For the text-containing cell, return its midpoint in (X, Y) coordinate format. 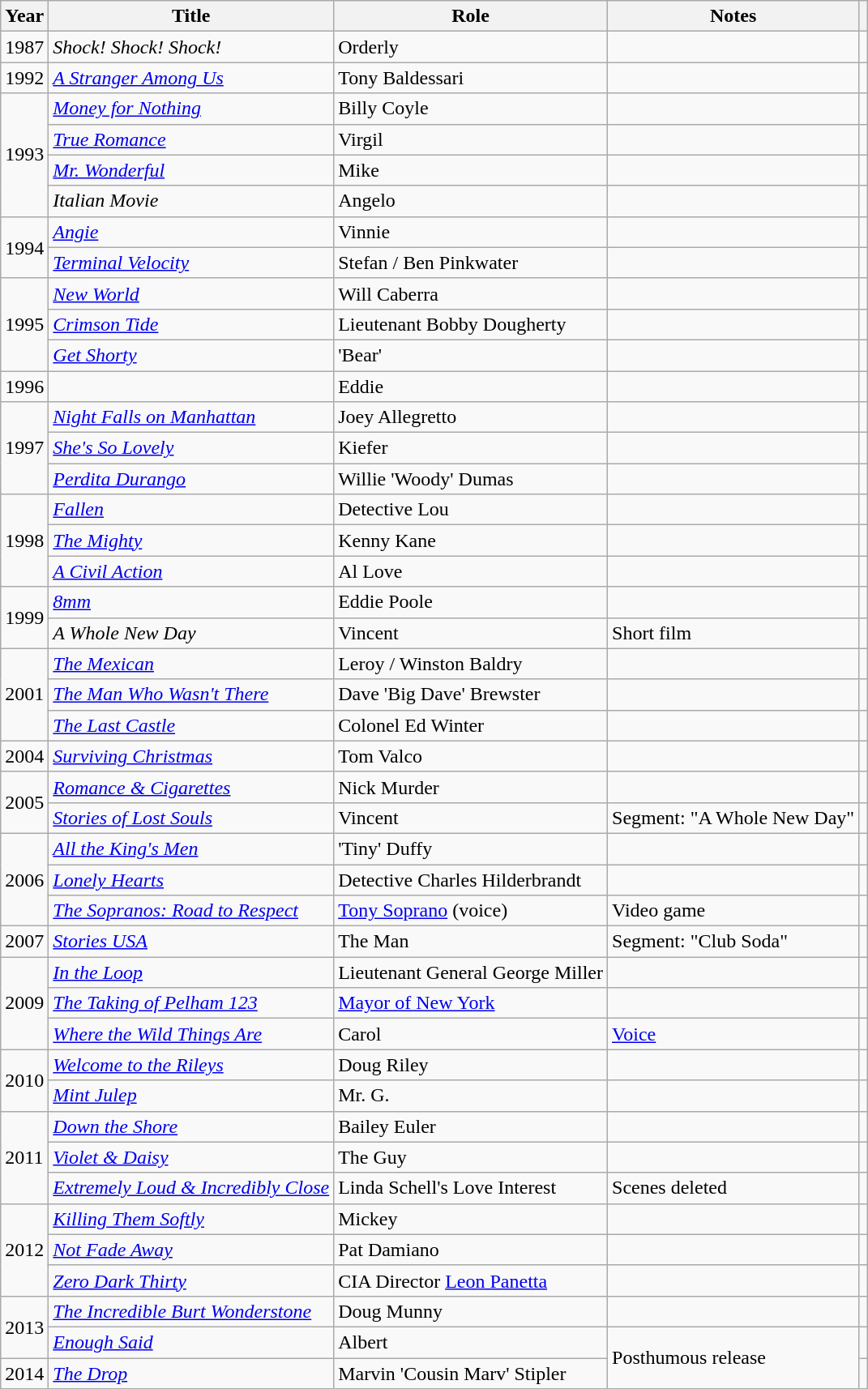
Voice (733, 1034)
2009 (24, 1003)
Mint Julep (191, 1096)
1998 (24, 541)
Scenes deleted (733, 1188)
Tom Valco (471, 756)
Billy Coyle (471, 109)
Virgil (471, 139)
Welcome to the Rileys (191, 1065)
1993 (24, 155)
Mr. Wonderful (191, 170)
Detective Charles Hilderbrandt (471, 879)
Romance & Cigarettes (191, 787)
2012 (24, 1250)
Posthumous release (733, 1357)
A Stranger Among Us (191, 78)
Lieutenant Bobby Dougherty (471, 324)
The Drop (191, 1374)
Al Love (471, 571)
Eddie (471, 387)
Video game (733, 911)
2006 (24, 879)
The Mexican (191, 664)
Shock! Shock! Shock! (191, 47)
Night Falls on Manhattan (191, 417)
Angie (191, 232)
Vinnie (471, 232)
Detective Lou (471, 510)
Crimson Tide (191, 324)
Willie 'Woody' Dumas (471, 479)
Nick Murder (471, 787)
The Mighty (191, 541)
Title (191, 16)
1995 (24, 324)
Notes (733, 16)
Down the Shore (191, 1126)
Where the Wild Things Are (191, 1034)
1997 (24, 448)
Terminal Velocity (191, 263)
2011 (24, 1157)
Segment: "Club Soda" (733, 942)
Stefan / Ben Pinkwater (471, 263)
1992 (24, 78)
Doug Munny (471, 1311)
True Romance (191, 139)
Year (24, 16)
Kenny Kane (471, 541)
Kiefer (471, 448)
Albert (471, 1342)
A Civil Action (191, 571)
Mickey (471, 1219)
Violet & Daisy (191, 1157)
Marvin 'Cousin Marv' Stipler (471, 1374)
Zero Dark Thirty (191, 1280)
Carol (471, 1034)
Not Fade Away (191, 1250)
Pat Damiano (471, 1250)
1999 (24, 618)
Bailey Euler (471, 1126)
Segment: "A Whole New Day" (733, 818)
2013 (24, 1327)
Dave 'Big Dave' Brewster (471, 694)
Joey Allegretto (471, 417)
1994 (24, 247)
Colonel Ed Winter (471, 725)
The Sopranos: Road to Respect (191, 911)
Money for Nothing (191, 109)
Get Shorty (191, 355)
CIA Director Leon Panetta (471, 1280)
The Man Who Wasn't There (191, 694)
Stories USA (191, 942)
2007 (24, 942)
2004 (24, 756)
8mm (191, 602)
All the King's Men (191, 848)
Tony Baldessari (471, 78)
Orderly (471, 47)
Italian Movie (191, 201)
Stories of Lost Souls (191, 818)
Lonely Hearts (191, 879)
The Incredible Burt Wonderstone (191, 1311)
Mr. G. (471, 1096)
The Guy (471, 1157)
Angelo (471, 201)
Role (471, 16)
Will Caberra (471, 293)
'Tiny' Duffy (471, 848)
Doug Riley (471, 1065)
Short film (733, 633)
Leroy / Winston Baldry (471, 664)
The Man (471, 942)
New World (191, 293)
Tony Soprano (voice) (471, 911)
2010 (24, 1080)
The Last Castle (191, 725)
Killing Them Softly (191, 1219)
Extremely Loud & Incredibly Close (191, 1188)
Lieutenant General George Miller (471, 972)
A Whole New Day (191, 633)
2001 (24, 694)
Linda Schell's Love Interest (471, 1188)
'Bear' (471, 355)
Surviving Christmas (191, 756)
Enough Said (191, 1342)
2014 (24, 1374)
The Taking of Pelham 123 (191, 1003)
2005 (24, 802)
In the Loop (191, 972)
Mike (471, 170)
Perdita Durango (191, 479)
1987 (24, 47)
Fallen (191, 510)
Mayor of New York (471, 1003)
She's So Lovely (191, 448)
1996 (24, 387)
Eddie Poole (471, 602)
